Scan for the cell matching the given text and deliver its [x, y] coordinate at center. 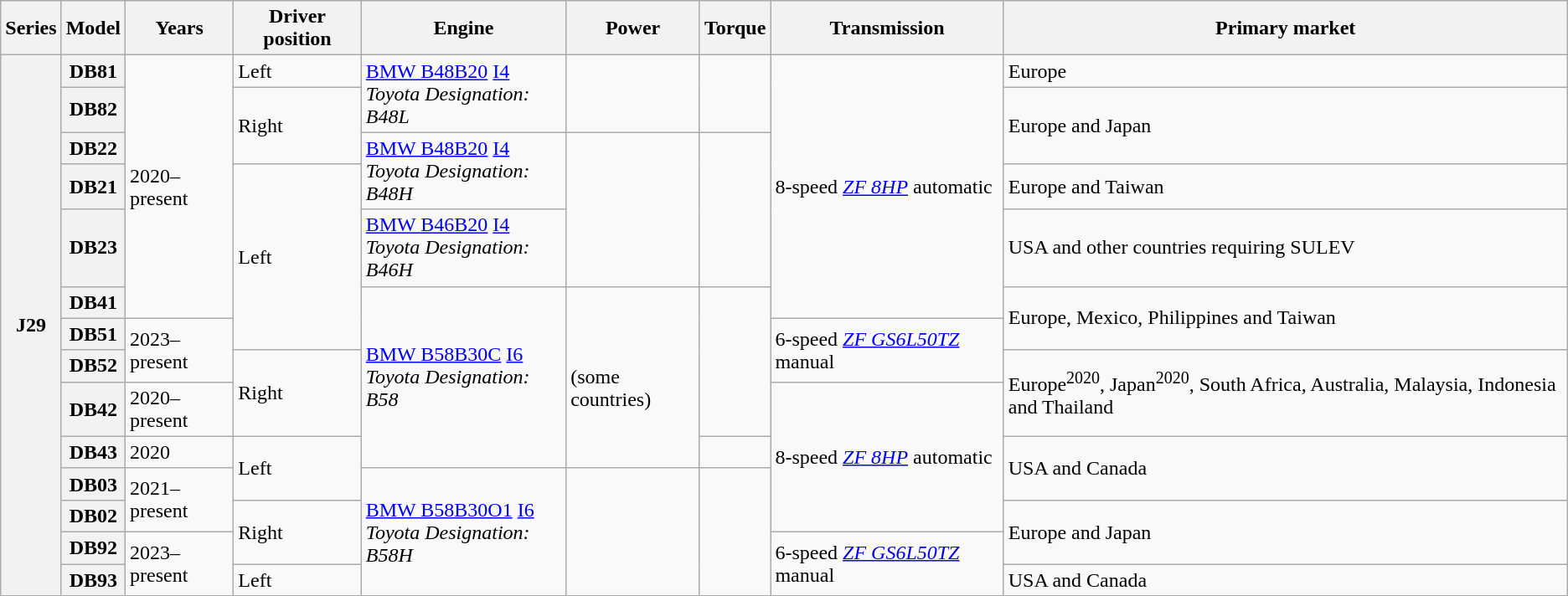
DB92 [93, 547]
Engine [463, 28]
DB82 [93, 110]
BMW B58B30O1 I6Toyota Designation: B58H [463, 532]
DB41 [93, 302]
DB93 [93, 580]
Model [93, 28]
Torque [735, 28]
Power [633, 28]
Transmission [887, 28]
DB43 [93, 452]
Europe2020, Japan2020, South Africa, Australia, Malaysia, Indonesia and Thailand [1285, 393]
DB52 [93, 366]
DB23 [93, 248]
2020 [179, 452]
Series [31, 28]
BMW B48B20 I4Toyota Designation: B48L [463, 94]
Europe [1285, 71]
DB03 [93, 484]
Driver position [297, 28]
BMW B48B20 I4Toyota Designation: B48H [463, 171]
DB42 [93, 408]
(some countries) [633, 377]
Europe, Mexico, Philippines and Taiwan [1285, 318]
BMW B46B20 I4Toyota Designation: B46H [463, 248]
DB22 [93, 148]
DB51 [93, 334]
DB02 [93, 516]
DB81 [93, 71]
Europe and Taiwan [1285, 187]
Primary market [1285, 28]
2021–present [179, 500]
BMW B58B30C I6Toyota Designation: B58 [463, 377]
Years [179, 28]
DB21 [93, 187]
J29 [31, 326]
USA and other countries requiring SULEV [1285, 248]
